Pinpoint the cell where the given text exists, returning its [X, Y] midpoint coordinate. 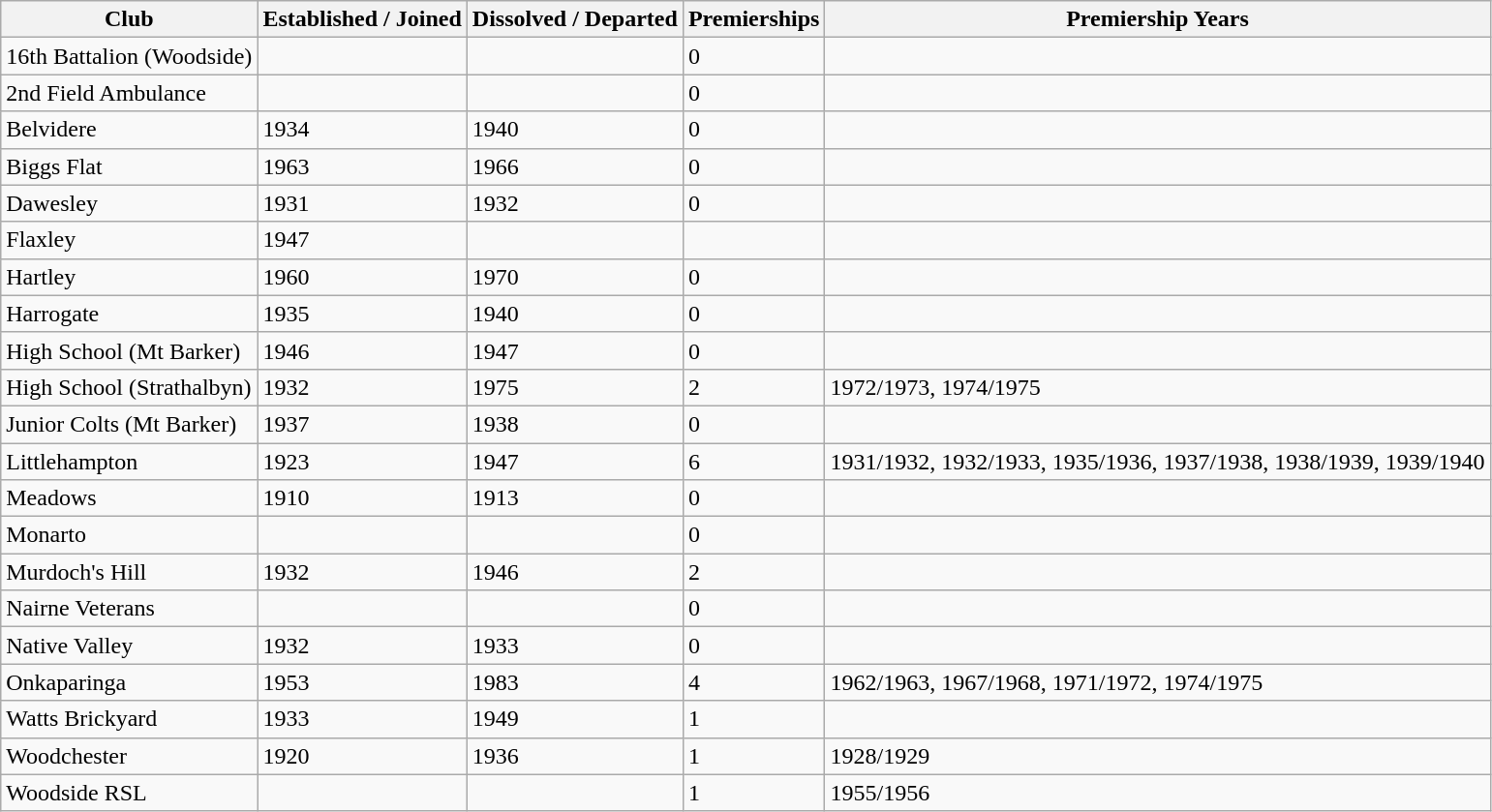
Meadows [130, 498]
Native Valley [130, 646]
1913 [575, 498]
1936 [575, 756]
Nairne Veterans [130, 609]
1983 [575, 682]
6 [753, 462]
1960 [362, 277]
4 [753, 682]
Established / Joined [362, 19]
Dissolved / Departed [575, 19]
Harrogate [130, 314]
Club [130, 19]
Biggs Flat [130, 166]
2nd Field Ambulance [130, 93]
Murdoch's Hill [130, 572]
Monarto [130, 535]
1949 [575, 719]
1975 [575, 387]
1931 [362, 203]
1923 [362, 462]
1937 [362, 424]
Hartley [130, 277]
16th Battalion (Woodside) [130, 56]
Watts Brickyard [130, 719]
Premierships [753, 19]
High School (Mt Barker) [130, 350]
Belvidere [130, 130]
Premiership Years [1158, 19]
Onkaparinga [130, 682]
Woodchester [130, 756]
1953 [362, 682]
1935 [362, 314]
High School (Strathalbyn) [130, 387]
1970 [575, 277]
1938 [575, 424]
Flaxley [130, 240]
1966 [575, 166]
1963 [362, 166]
Littlehampton [130, 462]
Dawesley [130, 203]
1920 [362, 756]
1962/1963, 1967/1968, 1971/1972, 1974/1975 [1158, 682]
1955/1956 [1158, 793]
1910 [362, 498]
1931/1932, 1932/1933, 1935/1936, 1937/1938, 1938/1939, 1939/1940 [1158, 462]
Junior Colts (Mt Barker) [130, 424]
1934 [362, 130]
1972/1973, 1974/1975 [1158, 387]
Woodside RSL [130, 793]
1928/1929 [1158, 756]
